Return (x, y) of the center of cell containing provided text 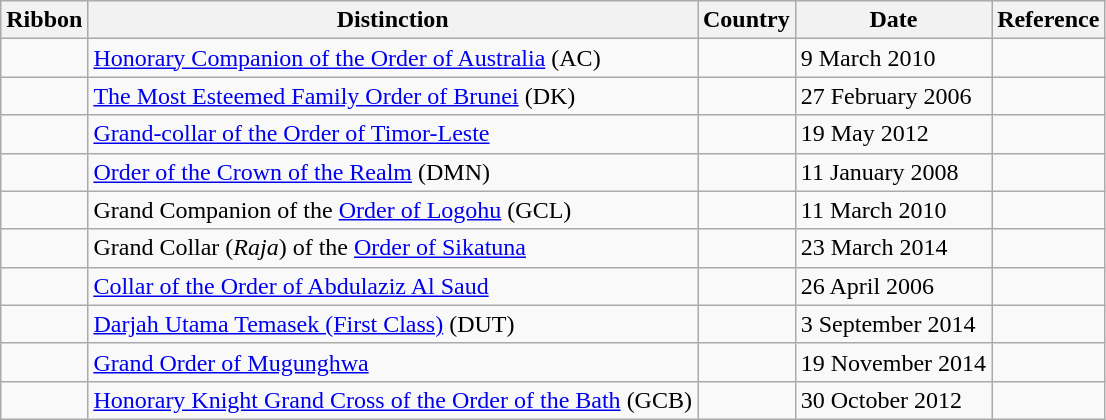
Country (747, 20)
Order of the Crown of the Realm (DMN) (393, 172)
Date (893, 20)
Darjah Utama Temasek (First Class) (DUT) (393, 324)
3 September 2014 (893, 324)
23 March 2014 (893, 248)
19 November 2014 (893, 362)
Grand Order of Mugunghwa (393, 362)
Grand Companion of the Order of Logohu (GCL) (393, 210)
Ribbon (44, 20)
11 March 2010 (893, 210)
The Most Esteemed Family Order of Brunei (DK) (393, 96)
Honorary Knight Grand Cross of the Order of the Bath (GCB) (393, 400)
19 May 2012 (893, 134)
Collar of the Order of Abdulaziz Al Saud (393, 286)
9 March 2010 (893, 58)
27 February 2006 (893, 96)
Grand-collar of the Order of Timor-Leste (393, 134)
Honorary Companion of the Order of Australia (AC) (393, 58)
11 January 2008 (893, 172)
Distinction (393, 20)
Reference (1048, 20)
26 April 2006 (893, 286)
Grand Collar (Raja) of the Order of Sikatuna (393, 248)
30 October 2012 (893, 400)
